Capture the cell that displays the provided text and extract its (X, Y) central coordinate. 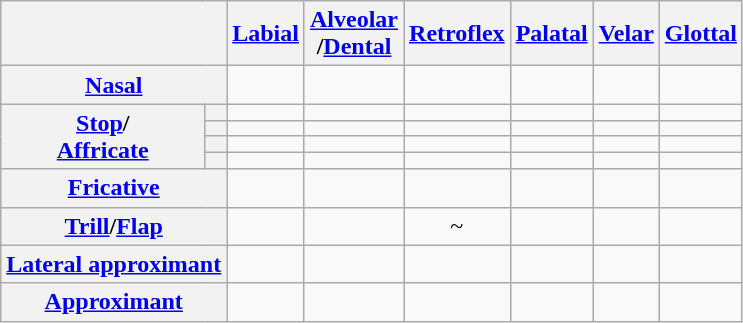
Lateral approximant (114, 264)
Stop/Affricate (103, 136)
Approximant (114, 302)
Palatal (552, 34)
~ (458, 226)
Trill/Flap (114, 226)
Labial (266, 34)
Retroflex (458, 34)
Glottal (700, 34)
Fricative (114, 188)
Nasal (114, 85)
Velar (626, 34)
Alveolar/Dental (354, 34)
